Identify which cell holds the provided text, then report its [x, y] central coordinate. 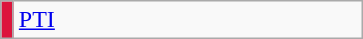
PTI [188, 20]
